Identify which cell holds the provided text, then report its (X, Y) central coordinate. 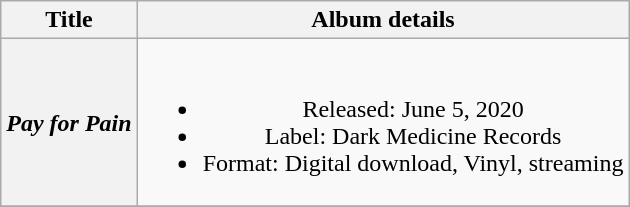
Pay for Pain (69, 122)
Title (69, 20)
Album details (383, 20)
Released: June 5, 2020Label: Dark Medicine RecordsFormat: Digital download, Vinyl, streaming (383, 122)
